Extract the [x, y] coordinate from the center of the cell holding the provided text.  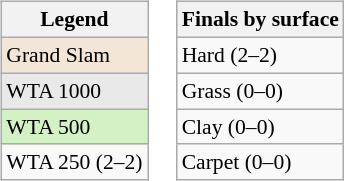
Hard (2–2) [260, 55]
WTA 500 [74, 127]
Carpet (0–0) [260, 162]
Finals by surface [260, 20]
Grand Slam [74, 55]
WTA 250 (2–2) [74, 162]
Grass (0–0) [260, 91]
Clay (0–0) [260, 127]
Legend [74, 20]
WTA 1000 [74, 91]
